Locate the cell with the specified text and output its (x, y) center coordinate. 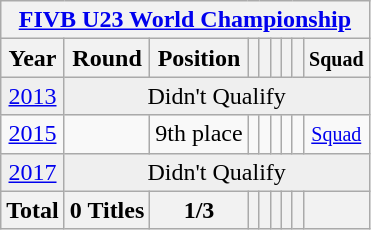
0 Titles (107, 210)
9th place (199, 134)
Round (107, 58)
2017 (33, 172)
FIVB U23 World Championship (185, 20)
Total (33, 210)
2013 (33, 96)
Year (33, 58)
Position (199, 58)
2015 (33, 134)
1/3 (199, 210)
